Detect which cell encompasses the target text, then output its [x, y] center coordinate. 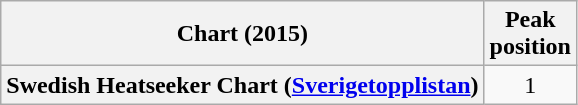
Swedish Heatseeker Chart (Sverigetopplistan) [242, 85]
1 [530, 85]
Peakposition [530, 34]
Chart (2015) [242, 34]
